Identify which cell holds the provided text, then report its (x, y) central coordinate. 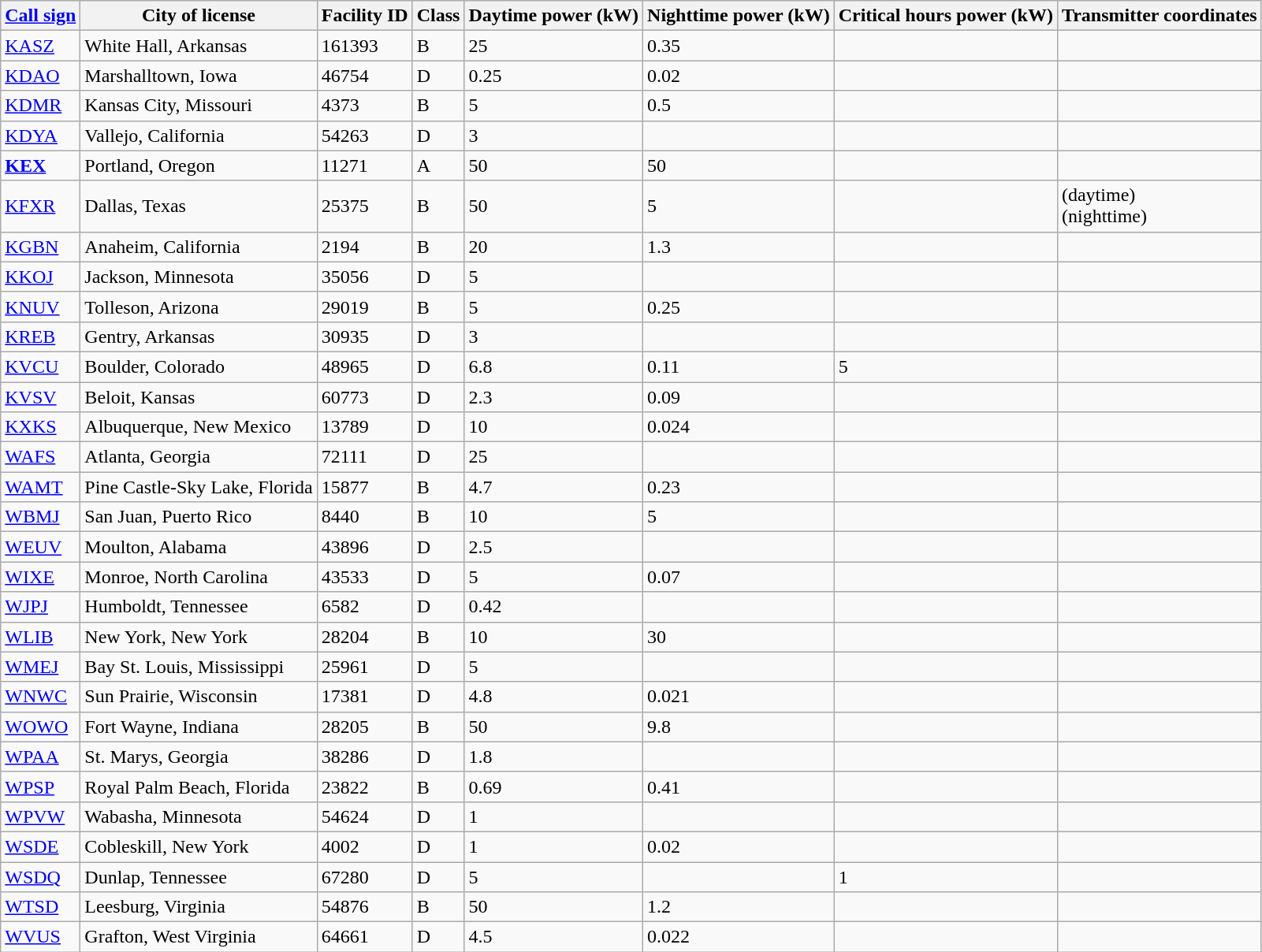
11271 (364, 165)
54624 (364, 816)
WAFS (41, 457)
WPSP (41, 787)
30935 (364, 337)
0.35 (739, 46)
0.5 (739, 106)
Atlanta, Georgia (199, 457)
Daytime power (kW) (553, 16)
A (438, 165)
Dunlap, Tennessee (199, 877)
43896 (364, 547)
Moulton, Alabama (199, 547)
0.69 (553, 787)
KDYA (41, 136)
WBMJ (41, 517)
WIXE (41, 577)
25961 (364, 667)
Leesburg, Virginia (199, 907)
Jackson, Minnesota (199, 277)
Sun Prairie, Wisconsin (199, 697)
4373 (364, 106)
54263 (364, 136)
0.024 (739, 427)
0.41 (739, 787)
0.022 (739, 937)
Facility ID (364, 16)
48965 (364, 366)
8440 (364, 517)
Royal Palm Beach, Florida (199, 787)
KASZ (41, 46)
Class (438, 16)
Cobleskill, New York (199, 846)
City of license (199, 16)
1.2 (739, 907)
Monroe, North Carolina (199, 577)
28204 (364, 637)
25375 (364, 206)
WNWC (41, 697)
1.3 (739, 247)
Albuquerque, New Mexico (199, 427)
64661 (364, 937)
Call sign (41, 16)
4002 (364, 846)
9.8 (739, 727)
60773 (364, 396)
Marshalltown, Iowa (199, 76)
Anaheim, California (199, 247)
6582 (364, 607)
KKOJ (41, 277)
WSDE (41, 846)
WJPJ (41, 607)
Vallejo, California (199, 136)
0.11 (739, 366)
Nighttime power (kW) (739, 16)
20 (553, 247)
WPAA (41, 757)
KDMR (41, 106)
161393 (364, 46)
67280 (364, 877)
Kansas City, Missouri (199, 106)
2.3 (553, 396)
KGBN (41, 247)
San Juan, Puerto Rico (199, 517)
KXKS (41, 427)
WTSD (41, 907)
15877 (364, 487)
2194 (364, 247)
Grafton, West Virginia (199, 937)
WEUV (41, 547)
KEX (41, 165)
(daytime) (nighttime) (1159, 206)
4.8 (553, 697)
4.5 (553, 937)
KNUV (41, 307)
KDAO (41, 76)
30 (739, 637)
0.021 (739, 697)
0.23 (739, 487)
WMEJ (41, 667)
Humboldt, Tennessee (199, 607)
72111 (364, 457)
White Hall, Arkansas (199, 46)
35056 (364, 277)
23822 (364, 787)
KVSV (41, 396)
2.5 (553, 547)
Bay St. Louis, Mississippi (199, 667)
Boulder, Colorado (199, 366)
Transmitter coordinates (1159, 16)
WAMT (41, 487)
29019 (364, 307)
0.09 (739, 396)
6.8 (553, 366)
43533 (364, 577)
New York, New York (199, 637)
Gentry, Arkansas (199, 337)
Fort Wayne, Indiana (199, 727)
54876 (364, 907)
Dallas, Texas (199, 206)
WOWO (41, 727)
0.07 (739, 577)
KFXR (41, 206)
Wabasha, Minnesota (199, 816)
17381 (364, 697)
1.8 (553, 757)
WVUS (41, 937)
WPVW (41, 816)
Critical hours power (kW) (946, 16)
WLIB (41, 637)
KVCU (41, 366)
Pine Castle-Sky Lake, Florida (199, 487)
46754 (364, 76)
4.7 (553, 487)
0.42 (553, 607)
Beloit, Kansas (199, 396)
KREB (41, 337)
13789 (364, 427)
Tolleson, Arizona (199, 307)
38286 (364, 757)
28205 (364, 727)
Portland, Oregon (199, 165)
St. Marys, Georgia (199, 757)
WSDQ (41, 877)
